Return (X, Y) of the center of cell containing provided text 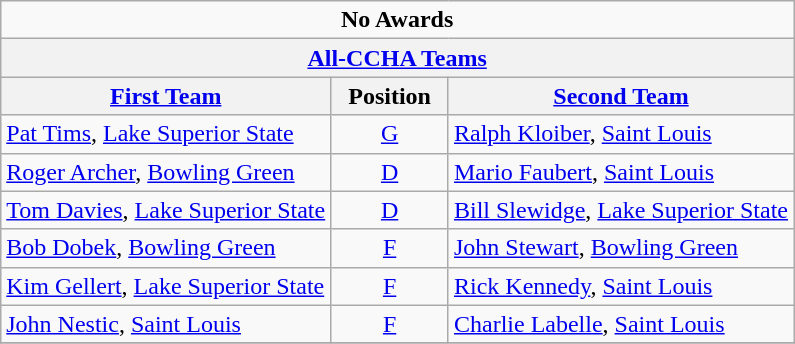
Position (390, 96)
John Nestic, Saint Louis (166, 324)
All-CCHA Teams (398, 58)
G (390, 134)
John Stewart, Bowling Green (620, 248)
Bob Dobek, Bowling Green (166, 248)
Kim Gellert, Lake Superior State (166, 286)
Second Team (620, 96)
Pat Tims, Lake Superior State (166, 134)
Tom Davies, Lake Superior State (166, 210)
No Awards (398, 20)
Ralph Kloiber, Saint Louis (620, 134)
Roger Archer, Bowling Green (166, 172)
Rick Kennedy, Saint Louis (620, 286)
First Team (166, 96)
Bill Slewidge, Lake Superior State (620, 210)
Mario Faubert, Saint Louis (620, 172)
Charlie Labelle, Saint Louis (620, 324)
